Return (X, Y) of the center of cell containing provided text 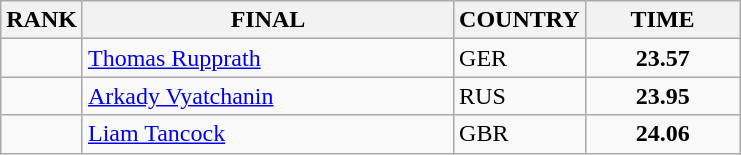
FINAL (268, 20)
TIME (662, 20)
Liam Tancock (268, 134)
GER (520, 58)
RUS (520, 96)
Arkady Vyatchanin (268, 96)
COUNTRY (520, 20)
Thomas Rupprath (268, 58)
RANK (42, 20)
GBR (520, 134)
24.06 (662, 134)
23.95 (662, 96)
23.57 (662, 58)
